Identify which cell holds the provided text, then report its [x, y] central coordinate. 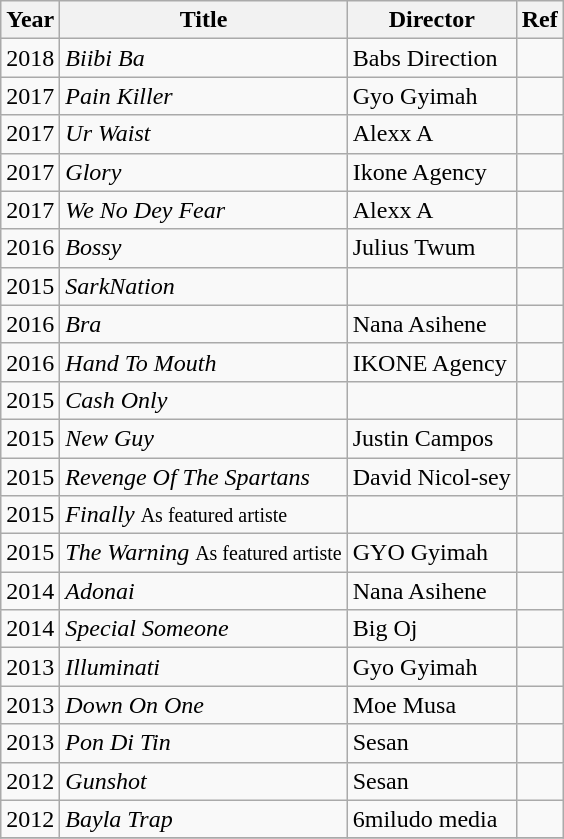
David Nicol-sey [432, 477]
Babs Direction [432, 58]
Revenge Of The Spartans [204, 477]
Bra [204, 324]
The Warning As featured artiste [204, 553]
Cash Only [204, 400]
Ref [540, 20]
Bossy [204, 248]
Justin Campos [432, 438]
SarkNation [204, 286]
6miludo media [432, 819]
Ur Waist [204, 134]
IKONE Agency [432, 362]
Down On One [204, 705]
Hand To Mouth [204, 362]
Julius Twum [432, 248]
Adonai [204, 591]
Pain Killer [204, 96]
2018 [30, 58]
New Guy [204, 438]
Year [30, 20]
Gunshot [204, 781]
Finally As featured artiste [204, 515]
Big Oj [432, 629]
Title [204, 20]
Glory [204, 172]
Biibi Ba [204, 58]
Pon Di Tin [204, 743]
Moe Musa [432, 705]
Bayla Trap [204, 819]
GYO Gyimah [432, 553]
Ikone Agency [432, 172]
Special Someone [204, 629]
Director [432, 20]
We No Dey Fear [204, 210]
Illuminati [204, 667]
